Determine the [x, y] coordinate at the center of the cell enclosing the given text.  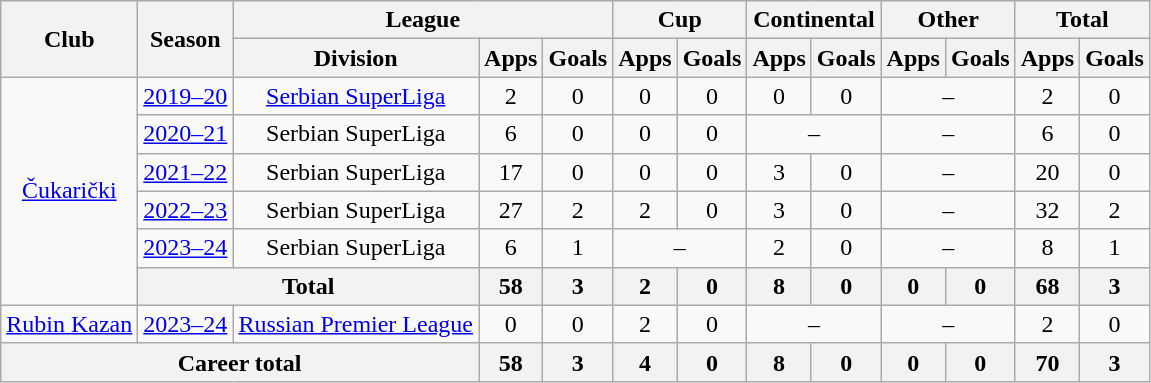
32 [1047, 210]
Rubin Kazan [70, 324]
Continental [814, 20]
2020–21 [186, 134]
Season [186, 39]
League [423, 20]
Club [70, 39]
Division [356, 58]
Career total [240, 362]
4 [645, 362]
27 [511, 210]
2022–23 [186, 210]
2021–22 [186, 172]
17 [511, 172]
Čukarički [70, 191]
2019–20 [186, 96]
Other [948, 20]
68 [1047, 286]
Cup [680, 20]
Russian Premier League [356, 324]
70 [1047, 362]
20 [1047, 172]
